Locate the cell with the specified text and output its (x, y) center coordinate. 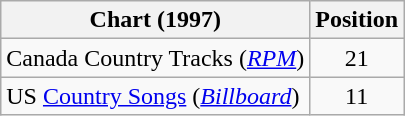
US Country Songs (Billboard) (156, 96)
21 (357, 58)
Chart (1997) (156, 20)
Position (357, 20)
Canada Country Tracks (RPM) (156, 58)
11 (357, 96)
